Scan for the cell matching the given text and deliver its (X, Y) coordinate at center. 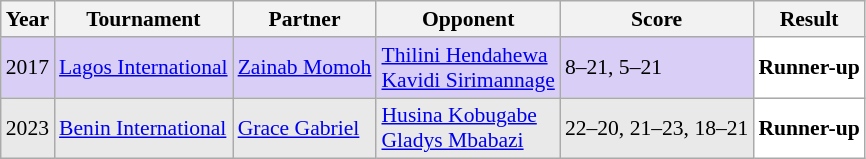
Thilini Hendahewa Kavidi Sirimannage (468, 68)
Result (808, 19)
Benin International (144, 128)
Grace Gabriel (305, 128)
Lagos International (144, 68)
22–20, 21–23, 18–21 (657, 128)
2017 (28, 68)
Tournament (144, 19)
Score (657, 19)
Opponent (468, 19)
Year (28, 19)
Husina Kobugabe Gladys Mbabazi (468, 128)
Zainab Momoh (305, 68)
Partner (305, 19)
8–21, 5–21 (657, 68)
2023 (28, 128)
